Search for the cell housing the specified text and yield its [x, y] center coordinate. 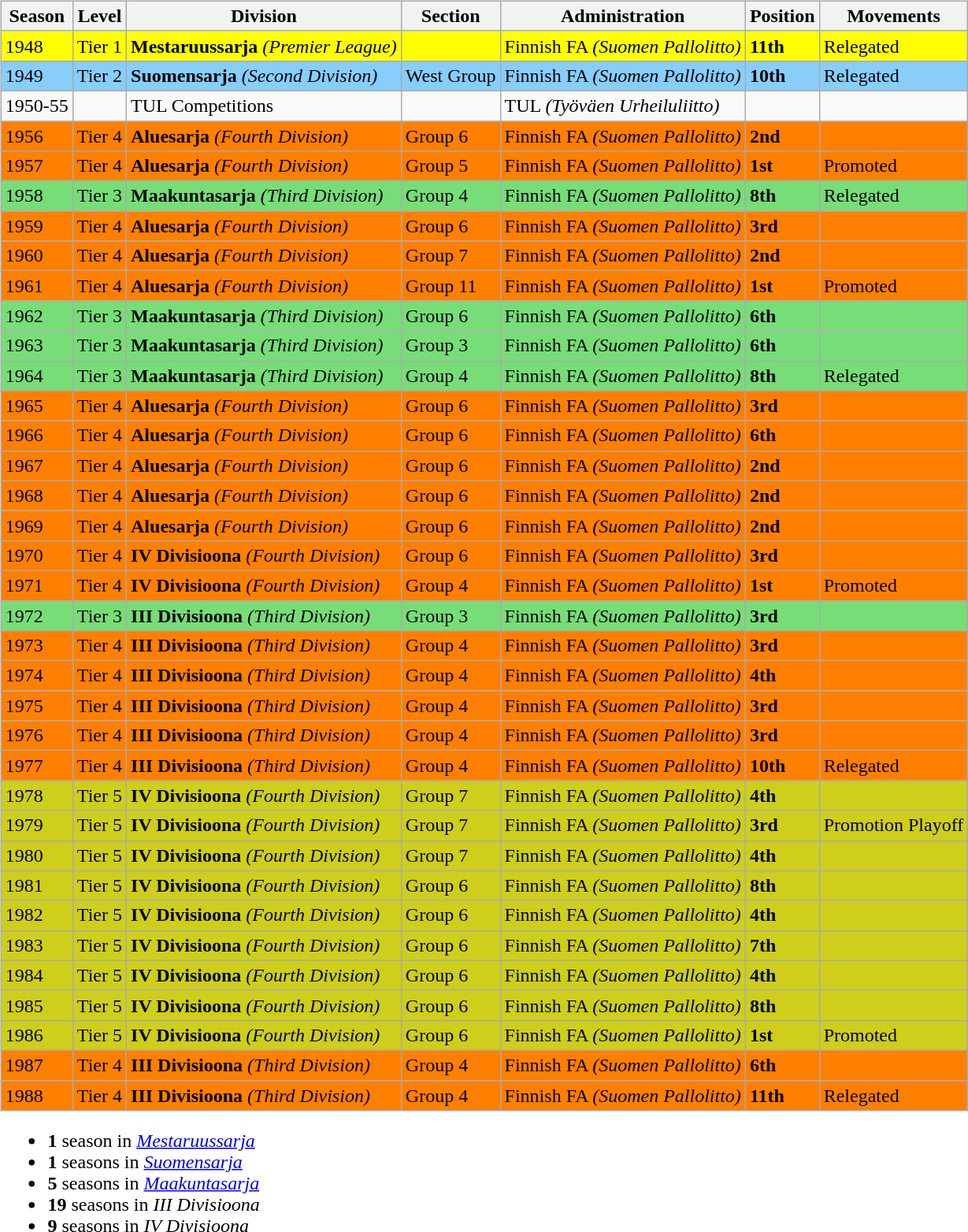
1976 [36, 736]
Position [782, 16]
Section [451, 16]
Level [99, 16]
West Group [451, 76]
Administration [622, 16]
Tier 2 [99, 76]
TUL (Työväen Urheiluliitto) [622, 106]
7th [782, 945]
1983 [36, 945]
Suomensarja (Second Division) [265, 76]
1987 [36, 1065]
1961 [36, 286]
1985 [36, 1005]
1975 [36, 706]
Tier 1 [99, 46]
1948 [36, 46]
1969 [36, 525]
1959 [36, 226]
Promotion Playoff [893, 826]
1949 [36, 76]
1970 [36, 555]
Season [36, 16]
1986 [36, 1035]
1950-55 [36, 106]
1962 [36, 316]
1988 [36, 1096]
Mestaruussarja (Premier League) [265, 46]
1968 [36, 495]
1963 [36, 346]
Group 5 [451, 166]
1972 [36, 615]
1984 [36, 975]
1978 [36, 796]
1979 [36, 826]
Division [265, 16]
1981 [36, 885]
1956 [36, 136]
1977 [36, 766]
1971 [36, 585]
1965 [36, 406]
TUL Competitions [265, 106]
1964 [36, 376]
1982 [36, 915]
Movements [893, 16]
1967 [36, 466]
1974 [36, 676]
1980 [36, 855]
1960 [36, 256]
1966 [36, 436]
1958 [36, 196]
1957 [36, 166]
Group 11 [451, 286]
1973 [36, 646]
